Extract the [x, y] coordinate from the center of the cell holding the provided text.  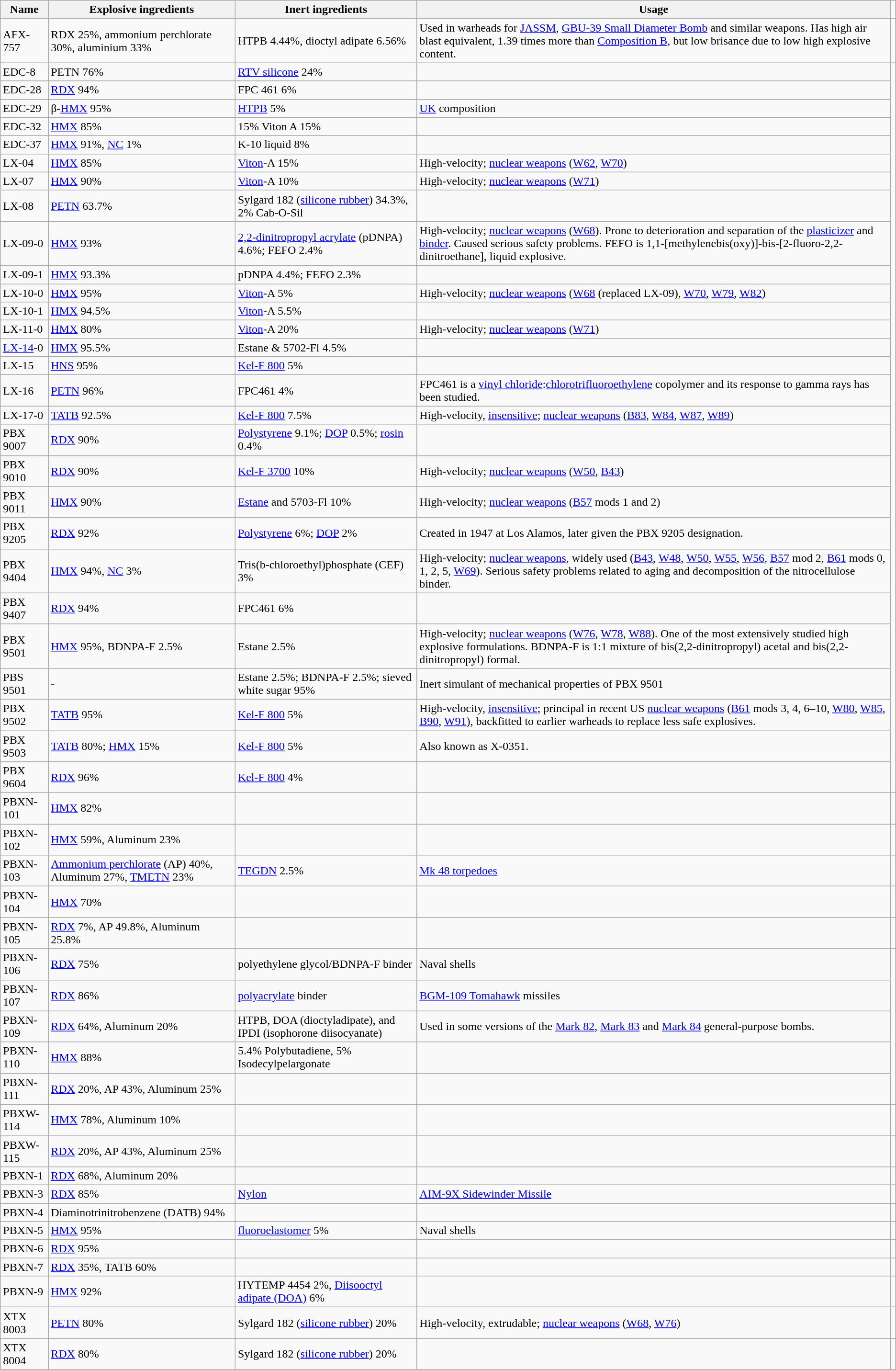
PBX 9407 [24, 608]
β-HMX 95% [142, 108]
Nylon [325, 1194]
HMX 70% [142, 902]
Usage [654, 10]
RDX 35%, TATB 60% [142, 1267]
K-10 liquid 8% [325, 145]
Viton-A 5.5% [325, 311]
PETN 80% [142, 1323]
5.4% Polybutadiene, 5% Isodecylpelargonate [325, 1057]
Name [24, 10]
PBXN-110 [24, 1057]
- [142, 684]
Viton-A 5% [325, 293]
Inert simulant of mechanical properties of PBX 9501 [654, 684]
TATB 92.5% [142, 415]
HMX 91%, NC 1% [142, 145]
EDC-37 [24, 145]
PBXN-104 [24, 902]
LX-14-0 [24, 348]
AIM-9X Sidewinder Missile [654, 1194]
PBXN-4 [24, 1212]
PBS 9501 [24, 684]
HTPB, DOA (dioctyladipate), and IPDI (isophorone diisocyanate) [325, 1027]
RDX 75% [142, 964]
PBXN-106 [24, 964]
High-velocity; nuclear weapons (W62, W70) [654, 163]
polyacrylate binder [325, 995]
Viton-A 10% [325, 181]
PBX 9604 [24, 778]
HMX 80% [142, 329]
XTX 8004 [24, 1354]
PETN 76% [142, 72]
HMX 92% [142, 1292]
PBX 9010 [24, 471]
PBXN-6 [24, 1249]
HMX 93.3% [142, 274]
HTPB 5% [325, 108]
PBX 9011 [24, 502]
TEGDN 2.5% [325, 871]
UK composition [654, 108]
HMX 88% [142, 1057]
Sylgard 182 (silicone rubber) 34.3%, 2% Cab-O-Sil [325, 206]
LX-07 [24, 181]
RDX 25%, ammonium perchlorate 30%, aluminium 33% [142, 41]
Estane and 5703-Fl 10% [325, 502]
Tris(b-chloroethyl)phosphate (CEF) 3% [325, 571]
LX-15 [24, 366]
LX-09-0 [24, 243]
HMX 59%, Aluminum 23% [142, 840]
RDX 68%, Aluminum 20% [142, 1176]
Estane 2.5% [325, 646]
PETN 63.7% [142, 206]
PBXN-111 [24, 1089]
High-velocity, extrudable; nuclear weapons (W68, W76) [654, 1323]
Polystyrene 6%; DOP 2% [325, 533]
FPC461 is a vinyl chloride:chlorotrifluoroethylene copolymer and its response to gamma rays has been studied. [654, 391]
PBX 9503 [24, 746]
Diaminotrinitrobenzene (DATB) 94% [142, 1212]
EDC-28 [24, 90]
polyethylene glycol/BDNPA-F binder [325, 964]
PBXN-101 [24, 808]
RDX 96% [142, 778]
Estane 2.5%; BDNPA-F 2.5%; sieved white sugar 95% [325, 684]
Kel-F 3700 10% [325, 471]
HNS 95% [142, 366]
Viton-A 15% [325, 163]
LX-10-0 [24, 293]
PBX 9501 [24, 646]
PBXW-114 [24, 1120]
BGM-109 Tomahawk missiles [654, 995]
Polystyrene 9.1%; DOP 0.5%; rosin 0.4% [325, 440]
PBX 9007 [24, 440]
PBXN-109 [24, 1027]
HMX 93% [142, 243]
PETN 96% [142, 391]
TATB 95% [142, 714]
Ammonium perchlorate (AP) 40%, Aluminum 27%, TMETN 23% [142, 871]
HMX 95%, BDNPA-F 2.5% [142, 646]
Inert ingredients [325, 10]
LX-11-0 [24, 329]
XTX 8003 [24, 1323]
RTV silicone 24% [325, 72]
PBXN-9 [24, 1292]
Mk 48 torpedoes [654, 871]
High-velocity, insensitive; nuclear weapons (B83, W84, W87, W89) [654, 415]
LX-08 [24, 206]
LX-09-1 [24, 274]
PBXN-105 [24, 933]
15% Viton A 15% [325, 126]
PBX 9502 [24, 714]
2,2-dinitropropyl acrylate (pDNPA) 4.6%; FEFO 2.4% [325, 243]
Kel-F 800 7.5% [325, 415]
Kel-F 800 4% [325, 778]
LX-10-1 [24, 311]
HYTEMP 4454 2%, Diisooctyl adipate (DOA) 6% [325, 1292]
AFX-757 [24, 41]
HMX 94%, NC 3% [142, 571]
TATB 80%; HMX 15% [142, 746]
FPC 461 6% [325, 90]
PBXW-115 [24, 1151]
EDC-29 [24, 108]
RDX 85% [142, 1194]
HMX 95.5% [142, 348]
HMX 94.5% [142, 311]
PBXN-102 [24, 840]
PBXN-1 [24, 1176]
FPC461 6% [325, 608]
Created in 1947 at Los Alamos, later given the PBX 9205 designation. [654, 533]
RDX 92% [142, 533]
PBXN-107 [24, 995]
EDC-8 [24, 72]
LX-16 [24, 391]
fluoroelastomer 5% [325, 1231]
High-velocity; nuclear weapons (B57 mods 1 and 2) [654, 502]
RDX 80% [142, 1354]
FPC461 4% [325, 391]
LX-04 [24, 163]
Estane & 5702-Fl 4.5% [325, 348]
PBXN-5 [24, 1231]
Used in some versions of the Mark 82, Mark 83 and Mark 84 general-purpose bombs. [654, 1027]
LX-17-0 [24, 415]
RDX 7%, AP 49.8%, Aluminum 25.8% [142, 933]
Explosive ingredients [142, 10]
RDX 86% [142, 995]
PBXN-7 [24, 1267]
EDC-32 [24, 126]
Also known as X-0351. [654, 746]
RDX 95% [142, 1249]
pDNPA 4.4%; FEFO 2.3% [325, 274]
RDX 64%, Aluminum 20% [142, 1027]
High-velocity; nuclear weapons (W68 (replaced LX-09), W70, W79, W82) [654, 293]
PBXN-3 [24, 1194]
Viton-A 20% [325, 329]
PBXN-103 [24, 871]
High-velocity; nuclear weapons (W50, B43) [654, 471]
HTPB 4.44%, dioctyl adipate 6.56% [325, 41]
PBX 9404 [24, 571]
PBX 9205 [24, 533]
HMX 78%, Aluminum 10% [142, 1120]
HMX 82% [142, 808]
